Search for the cell housing the specified text and yield its (X, Y) center coordinate. 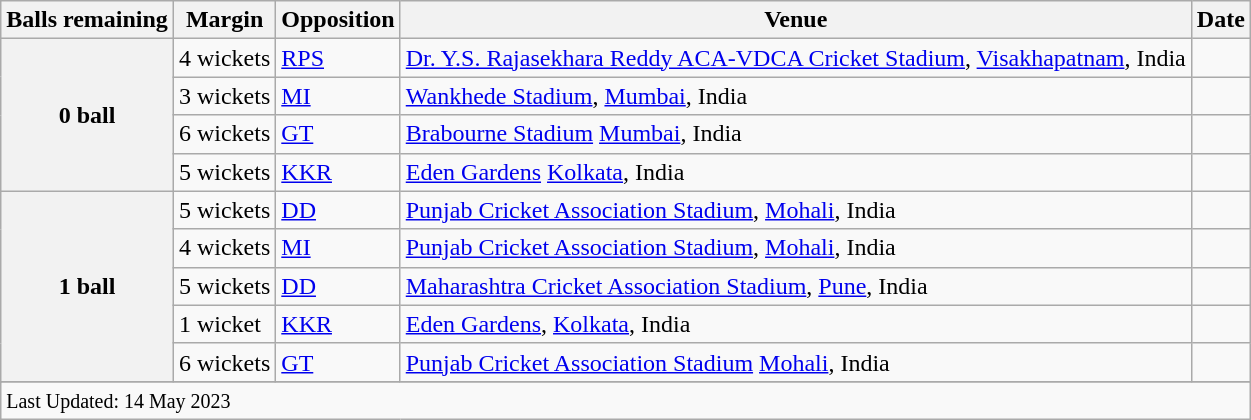
Venue (796, 20)
1 wicket (224, 324)
Wankhede Stadium, Mumbai, India (796, 96)
0 ball (88, 115)
Eden Gardens, Kolkata, India (796, 324)
Maharashtra Cricket Association Stadium, Pune, India (796, 286)
Eden Gardens Kolkata, India (796, 172)
Margin (224, 20)
Punjab Cricket Association Stadium Mohali, India (796, 362)
3 wickets (224, 96)
1 ball (88, 286)
RPS (338, 58)
Balls remaining (88, 20)
Brabourne Stadium Mumbai, India (796, 134)
Date (1220, 20)
Dr. Y.S. Rajasekhara Reddy ACA-VDCA Cricket Stadium, Visakhapatnam, India (796, 58)
Last Updated: 14 May 2023 (626, 400)
Opposition (338, 20)
